Extract the [x, y] coordinate from the center of the cell holding the provided text.  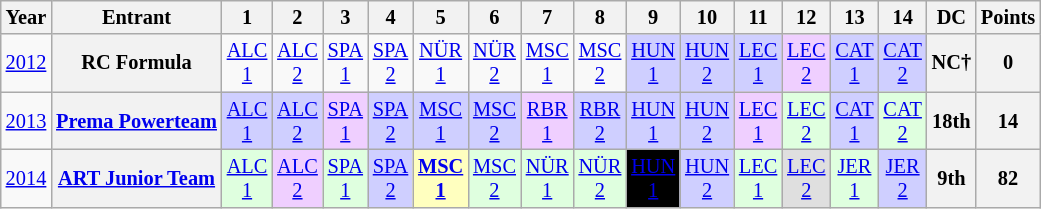
3 [346, 17]
18th [952, 121]
2012 [26, 63]
NC† [952, 63]
8 [600, 17]
7 [548, 17]
Entrant [136, 17]
2 [297, 17]
1 [247, 17]
JER1 [854, 178]
Year [26, 17]
9 [653, 17]
0 [1008, 63]
82 [1008, 178]
RBR2 [600, 121]
5 [440, 17]
DC [952, 17]
10 [707, 17]
2014 [26, 178]
HUN 1 [653, 178]
12 [806, 17]
ART Junior Team [136, 178]
6 [494, 17]
JER2 [903, 178]
2013 [26, 121]
4 [390, 17]
RBR1 [548, 121]
9th [952, 178]
13 [854, 17]
RC Formula [136, 63]
Points [1008, 17]
11 [758, 17]
Prema Powerteam [136, 121]
